Identify which cell holds the provided text, then report its (X, Y) central coordinate. 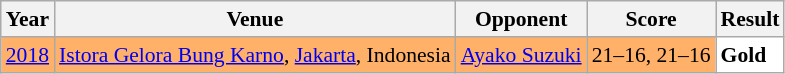
Year (28, 19)
Venue (255, 19)
Istora Gelora Bung Karno, Jakarta, Indonesia (255, 55)
Ayako Suzuki (522, 55)
Result (750, 19)
Score (652, 19)
21–16, 21–16 (652, 55)
2018 (28, 55)
Opponent (522, 19)
Gold (750, 55)
